For the text-containing cell, return its midpoint in [x, y] coordinate format. 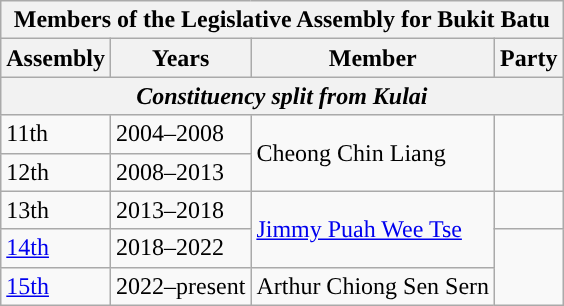
2004–2008 [180, 134]
15th [56, 286]
14th [56, 248]
2013–2018 [180, 210]
2022–present [180, 286]
13th [56, 210]
Party [529, 58]
Constituency split from Kulai [282, 96]
Cheong Chin Liang [373, 153]
Assembly [56, 58]
Jimmy Puah Wee Tse [373, 229]
2008–2013 [180, 172]
Arthur Chiong Sen Sern [373, 286]
11th [56, 134]
Years [180, 58]
Member [373, 58]
2018–2022 [180, 248]
Members of the Legislative Assembly for Bukit Batu [282, 20]
12th [56, 172]
